Return [x, y] of the center of cell containing provided text 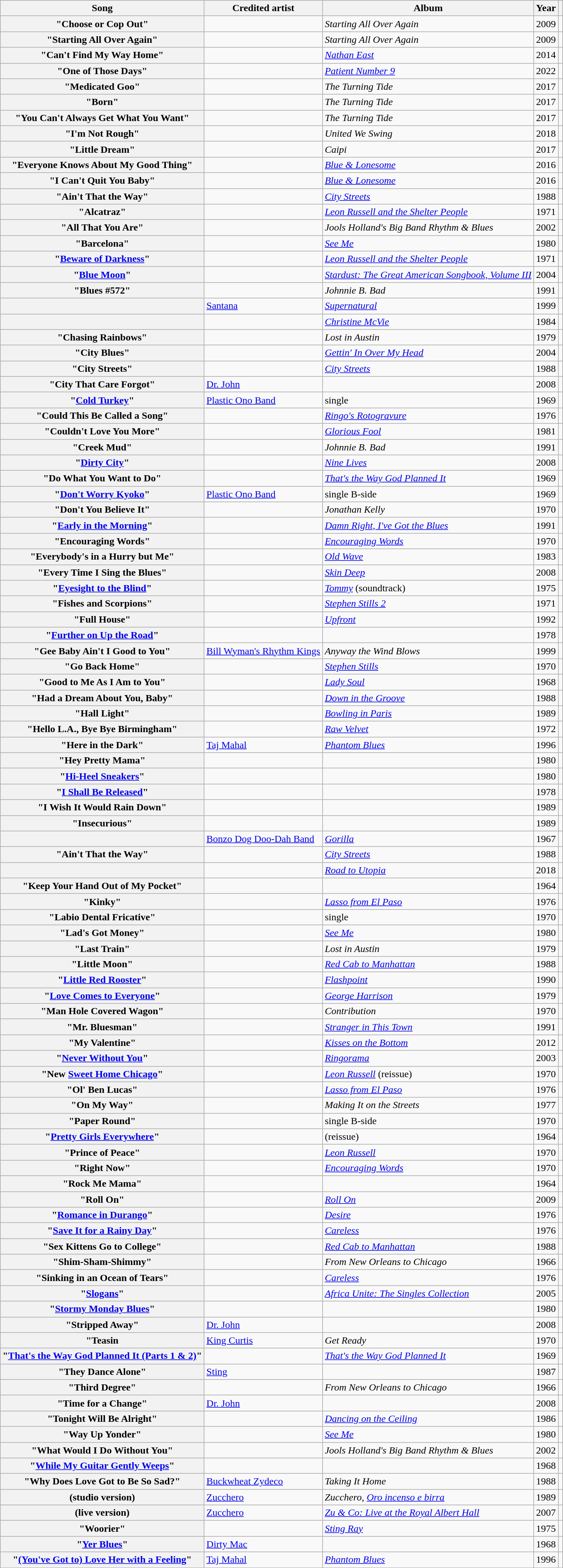
"Never Without You" [102, 1058]
"Everybody's in a Hurry but Me" [102, 557]
"They Dance Alone" [102, 1372]
Roll On [428, 1199]
"Pretty Girls Everywhere" [102, 1136]
Taking It Home [428, 1482]
"Paper Round" [102, 1121]
Song [102, 8]
1967 [546, 839]
"Had a Dream About You, Baby" [102, 698]
"Slogans" [102, 1293]
Glorious Fool [428, 431]
"Barcelona" [102, 243]
"Last Train" [102, 948]
"Every Time I Sing the Blues" [102, 572]
1972 [546, 729]
1983 [546, 557]
"Keep Your Hand Out of My Pocket" [102, 886]
"Everyone Knows About My Good Thing" [102, 165]
"Why Does Love Got to Be So Sad?" [102, 1482]
"Labio Dental Fricative" [102, 917]
"Sex Kittens Go to College" [102, 1246]
"Creek Mud" [102, 447]
1990 [546, 980]
Bill Wyman's Rhythm Kings [263, 651]
"City Blues" [102, 353]
"Little Red Rooster" [102, 980]
2012 [546, 1043]
"Full House" [102, 619]
"Stripped Away" [102, 1325]
Stardust: The Great American Songbook, Volume III [428, 275]
"Here in the Dark" [102, 745]
Stephen Stills [428, 666]
Year [546, 8]
"Starting All Over Again" [102, 40]
Leon Russell [428, 1152]
Patient Number 9 [428, 71]
"Teasin [102, 1340]
2003 [546, 1058]
Sting Ray [428, 1528]
Bonzo Dog Doo-Dah Band [263, 839]
2007 [546, 1513]
"That's the Way God Planned It (Parts 1 & 2)" [102, 1356]
(live version) [102, 1513]
"Beware of Darkness" [102, 259]
"Romance in Durango" [102, 1215]
Old Wave [428, 557]
United We Swing [428, 133]
"I Shall Be Released" [102, 792]
"You Can't Always Get What You Want" [102, 118]
"Can't Find My Way Home" [102, 55]
"Could This Be Called a Song" [102, 415]
"I'm Not Rough" [102, 133]
"Way Up Yonder" [102, 1434]
"Stormy Monday Blues" [102, 1309]
"Sinking in an Ocean of Tears" [102, 1278]
Road to Utopia [428, 870]
Down in the Groove [428, 698]
"Time for a Change" [102, 1403]
"On My Way" [102, 1105]
"Rock Me Mama" [102, 1183]
"Ol' Ben Lucas" [102, 1090]
"Kinky" [102, 901]
"Woorier" [102, 1528]
1992 [546, 619]
Ringo's Rotogravure [428, 415]
2014 [546, 55]
Dancing on the Ceiling [428, 1419]
"Hall Light" [102, 714]
Gorilla [428, 839]
Buckwheat Zydeco [263, 1482]
"Little Dream" [102, 149]
"What Would I Do Without You" [102, 1450]
"I Can't Quit You Baby" [102, 180]
Get Ready [428, 1340]
Sting [263, 1372]
Africa Unite: The Singles Collection [428, 1293]
"Insecurious" [102, 823]
2022 [546, 71]
1987 [546, 1372]
Kisses on the Bottom [428, 1043]
Desire [428, 1215]
Contribution [428, 1011]
"Couldn't Love You More" [102, 431]
"Hey Pretty Mama" [102, 761]
"Right Now" [102, 1168]
"While My Guitar Gently Weeps" [102, 1466]
"Choose or Cop Out" [102, 24]
Leon Russell (reissue) [428, 1074]
"Little Moon" [102, 964]
Dirty Mac [263, 1544]
Gettin' In Over My Head [428, 353]
"Blue Moon" [102, 275]
1981 [546, 431]
Skin Deep [428, 572]
Christine McVie [428, 322]
2005 [546, 1293]
Damn Right, I've Got the Blues [428, 525]
1986 [546, 1419]
"Encouraging Words" [102, 541]
Flashpoint [428, 980]
Making It on the Streets [428, 1105]
Caipi [428, 149]
Stephen Stills 2 [428, 604]
Raw Velvet [428, 729]
"City Streets" [102, 369]
1977 [546, 1105]
Tommy (soundtrack) [428, 588]
Stranger in This Town [428, 1027]
"Good to Me As I Am to You" [102, 682]
"Chasing Rainbows" [102, 337]
"Go Back Home" [102, 666]
Santana [263, 306]
Anyway the Wind Blows [428, 651]
Upfront [428, 619]
"(You've Got to) Love Her with a Feeling" [102, 1560]
Supernatural [428, 306]
Zucchero, Oro incenso e birra [428, 1497]
Jonathan Kelly [428, 510]
"Yer Blues" [102, 1544]
"Third Degree" [102, 1387]
"New Sweet Home Chicago" [102, 1074]
Lady Soul [428, 682]
"Roll On" [102, 1199]
"City That Care Forgot" [102, 384]
Album [428, 8]
Zu & Co: Live at the Royal Albert Hall [428, 1513]
"Born" [102, 102]
"Gee Baby Ain't I Good to You" [102, 651]
"Mr. Bluesman" [102, 1027]
"Love Comes to Everyone" [102, 996]
"Shim-Sham-Shimmy" [102, 1262]
"All That You Are" [102, 228]
"I Wish It Would Rain Down" [102, 807]
"Don't Worry Kyoko" [102, 494]
"Lad's Got Money" [102, 933]
"Fishes and Scorpions" [102, 604]
"Hi-Heel Sneakers" [102, 776]
King Curtis [263, 1340]
"Alcatraz" [102, 212]
George Harrison [428, 996]
"Don't You Believe It" [102, 510]
"My Valentine" [102, 1043]
"Save It for a Rainy Day" [102, 1231]
"Prince of Peace" [102, 1152]
"Early in the Morning" [102, 525]
"Man Hole Covered Wagon" [102, 1011]
1984 [546, 322]
Ringorama [428, 1058]
Nine Lives [428, 463]
(studio version) [102, 1497]
Credited artist [263, 8]
"Eyesight to the Blind" [102, 588]
"Medicated Goo" [102, 86]
"Blues #572" [102, 290]
Bowling in Paris [428, 714]
"One of Those Days" [102, 71]
"Dirty City" [102, 463]
Nathan East [428, 55]
"Further on Up the Road" [102, 635]
"Cold Turkey" [102, 400]
"Tonight Will Be Alright" [102, 1419]
"Hello L.A., Bye Bye Birmingham" [102, 729]
"Do What You Want to Do" [102, 478]
(reissue) [428, 1136]
